Provide the [x, y] coordinate of the cell's center where the given text is located.  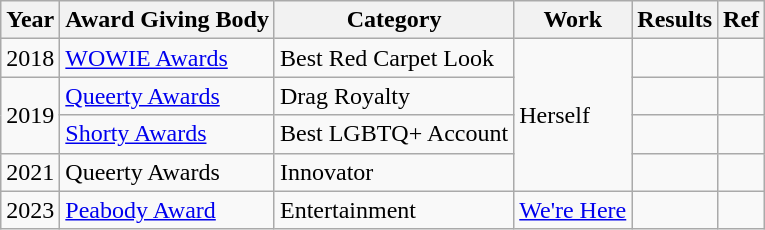
Best LGBTQ+ Account [394, 134]
2021 [30, 172]
Drag Royalty [394, 96]
WOWIE Awards [168, 58]
Herself [573, 115]
Best Red Carpet Look [394, 58]
2019 [30, 115]
We're Here [573, 210]
Year [30, 20]
Work [573, 20]
Innovator [394, 172]
Results [675, 20]
Entertainment [394, 210]
Peabody Award [168, 210]
2023 [30, 210]
Category [394, 20]
Ref [742, 20]
Shorty Awards [168, 134]
Award Giving Body [168, 20]
2018 [30, 58]
